Search for the cell housing the specified text and yield its [X, Y] center coordinate. 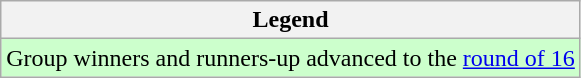
Legend [291, 20]
Group winners and runners-up advanced to the round of 16 [291, 58]
